Locate the cell with the specified text and output its [X, Y] center coordinate. 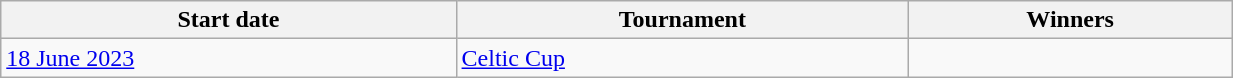
Winners [1070, 20]
18 June 2023 [228, 58]
Tournament [682, 20]
Start date [228, 20]
Celtic Cup [682, 58]
